Extract the (X, Y) coordinate from the center of the cell holding the provided text.  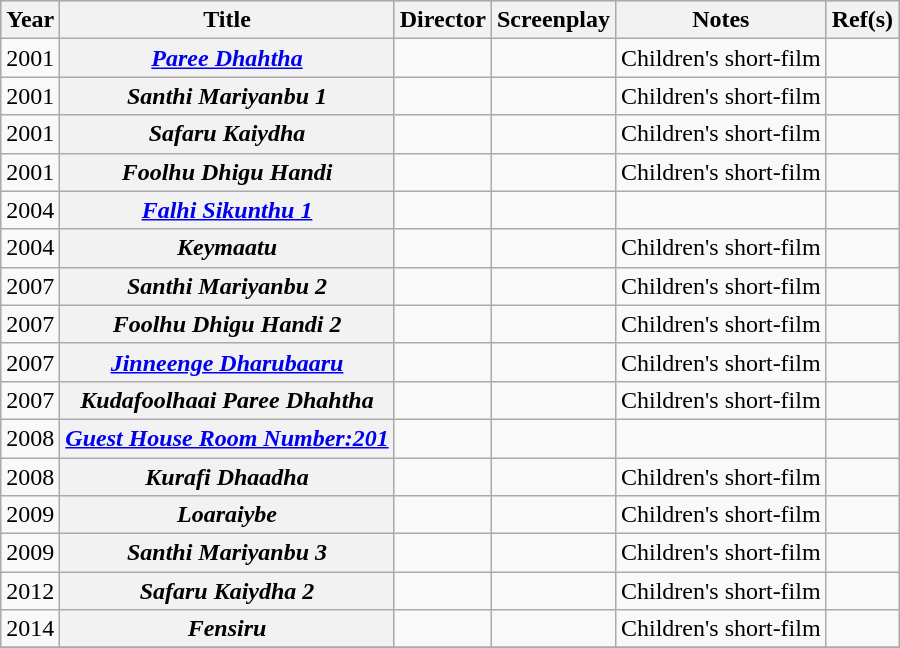
2014 (30, 629)
Keymaatu (227, 248)
Santhi Mariyanbu 1 (227, 96)
Jinneenge Dharubaaru (227, 362)
Santhi Mariyanbu 3 (227, 553)
Santhi Mariyanbu 2 (227, 286)
Kudafoolhaai Paree Dhahtha (227, 400)
Safaru Kaiydha (227, 134)
Safaru Kaiydha 2 (227, 591)
Foolhu Dhigu Handi (227, 172)
Screenplay (553, 20)
Year (30, 20)
Fensiru (227, 629)
Falhi Sikunthu 1 (227, 210)
Foolhu Dhigu Handi 2 (227, 324)
Title (227, 20)
Guest House Room Number:201 (227, 438)
Ref(s) (862, 20)
Kurafi Dhaadha (227, 477)
Notes (720, 20)
2012 (30, 591)
Loaraiybe (227, 515)
Director (442, 20)
Paree Dhahtha (227, 58)
